Identify which cell holds the provided text, then report its (X, Y) central coordinate. 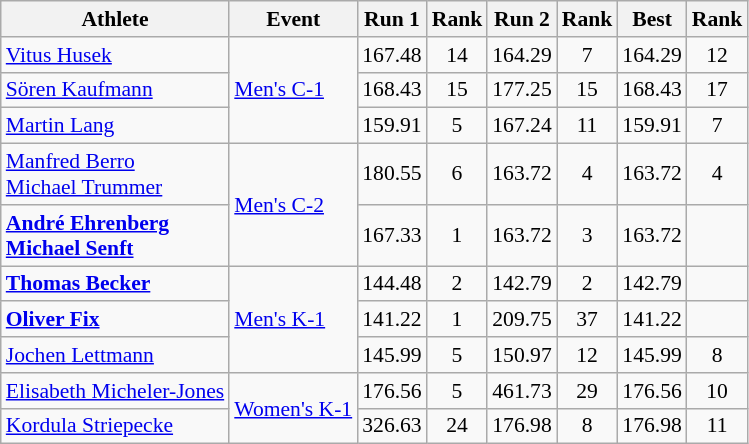
167.48 (392, 55)
29 (588, 391)
Run 1 (392, 19)
Kordula Striepecke (115, 426)
6 (458, 174)
Oliver Fix (115, 320)
24 (458, 426)
209.75 (522, 320)
Men's K-1 (293, 320)
Athlete (115, 19)
Run 2 (522, 19)
Thomas Becker (115, 284)
14 (458, 55)
150.97 (522, 355)
Best (652, 19)
167.24 (522, 126)
Martin Lang (115, 126)
Manfred BerroMichael Trummer (115, 174)
10 (718, 391)
Elisabeth Micheler-Jones (115, 391)
326.63 (392, 426)
3 (588, 236)
Vitus Husek (115, 55)
Men's C-2 (293, 205)
461.73 (522, 391)
37 (588, 320)
Men's C-1 (293, 90)
Women's K-1 (293, 408)
17 (718, 90)
Sören Kaufmann (115, 90)
Jochen Lettmann (115, 355)
144.48 (392, 284)
Event (293, 19)
177.25 (522, 90)
167.33 (392, 236)
André EhrenbergMichael Senft (115, 236)
180.55 (392, 174)
